Return the (X, Y) coordinate for the center point of the cell that contains the specified text.  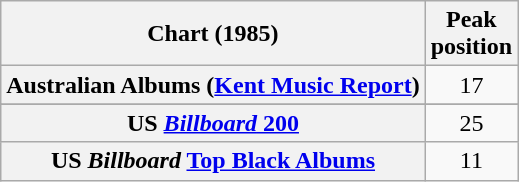
11 (471, 161)
Chart (1985) (213, 34)
US Billboard 200 (213, 123)
Australian Albums (Kent Music Report) (213, 85)
17 (471, 85)
US Billboard Top Black Albums (213, 161)
Peakposition (471, 34)
25 (471, 123)
